For the text-containing cell, return its midpoint in (x, y) coordinate format. 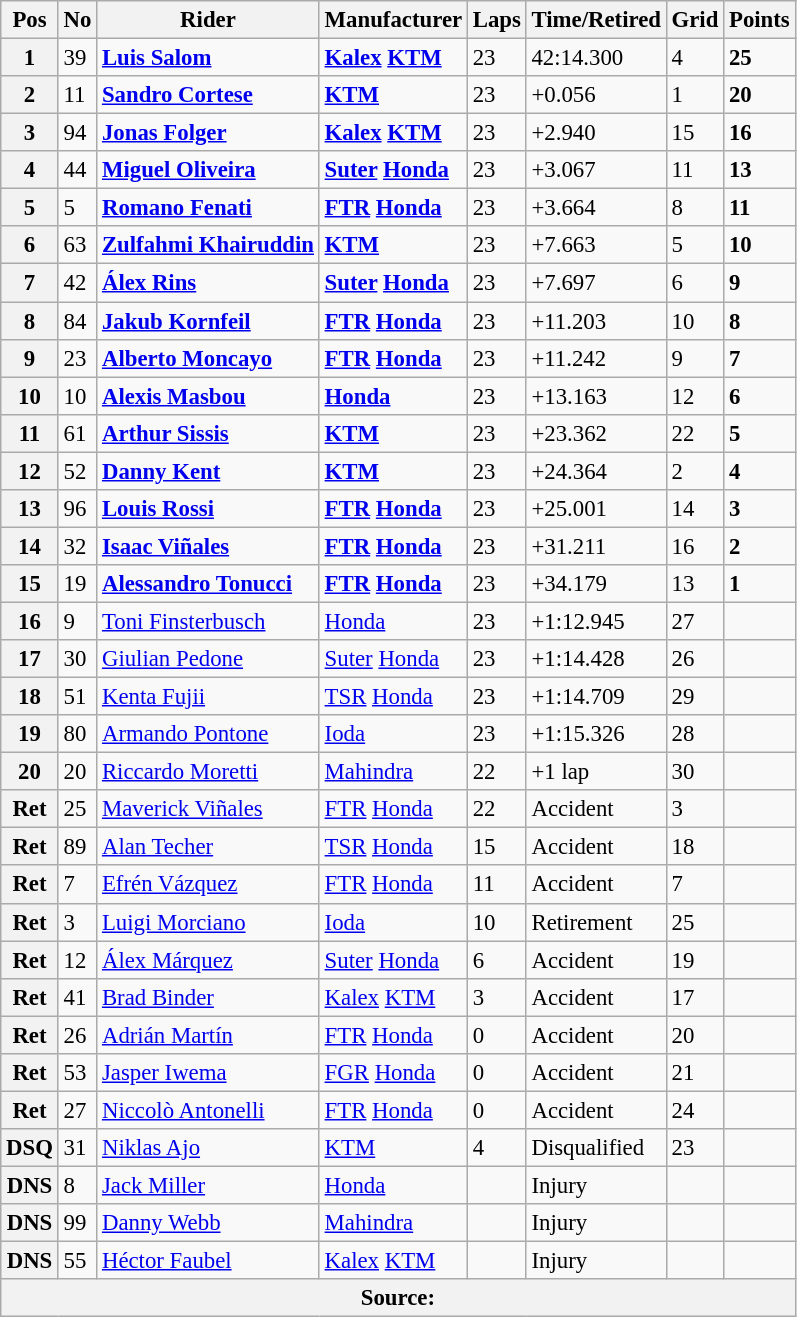
Kenta Fujii (208, 697)
+1 lap (596, 772)
Niccolò Antonelli (208, 1110)
Arthur Sissis (208, 433)
Alexis Masbou (208, 396)
80 (77, 734)
+1:14.709 (596, 697)
+11.203 (596, 321)
Efrén Vázquez (208, 885)
29 (694, 697)
+31.211 (596, 546)
55 (77, 1261)
32 (77, 546)
Alan Techer (208, 847)
+7.697 (596, 283)
84 (77, 321)
+3.067 (596, 170)
Retirement (596, 922)
Héctor Faubel (208, 1261)
Time/Retired (596, 20)
Source: (398, 1298)
Laps (496, 20)
94 (77, 133)
96 (77, 509)
+1:14.428 (596, 659)
Romano Fenati (208, 208)
Grid (694, 20)
+11.242 (596, 358)
99 (77, 1223)
Jonas Folger (208, 133)
+25.001 (596, 509)
+1:15.326 (596, 734)
41 (77, 997)
Jack Miller (208, 1185)
+2.940 (596, 133)
Luigi Morciano (208, 922)
Niklas Ajo (208, 1148)
44 (77, 170)
Toni Finsterbusch (208, 621)
Adrián Martín (208, 1035)
Rider (208, 20)
Louis Rossi (208, 509)
53 (77, 1073)
Brad Binder (208, 997)
Armando Pontone (208, 734)
Points (760, 20)
Luis Salom (208, 58)
No (77, 20)
21 (694, 1073)
+0.056 (596, 95)
39 (77, 58)
63 (77, 245)
+3.664 (596, 208)
+1:12.945 (596, 621)
Riccardo Moretti (208, 772)
28 (694, 734)
42 (77, 283)
FGR Honda (393, 1073)
Disqualified (596, 1148)
Isaac Viñales (208, 546)
Álex Márquez (208, 960)
Manufacturer (393, 20)
Zulfahmi Khairuddin (208, 245)
61 (77, 433)
+23.362 (596, 433)
Miguel Oliveira (208, 170)
Maverick Viñales (208, 809)
42:14.300 (596, 58)
Sandro Cortese (208, 95)
Alessandro Tonucci (208, 584)
+13.163 (596, 396)
Jakub Kornfeil (208, 321)
24 (694, 1110)
+7.663 (596, 245)
Jasper Iwema (208, 1073)
+24.364 (596, 471)
Alberto Moncayo (208, 358)
Álex Rins (208, 283)
DSQ (30, 1148)
Pos (30, 20)
Danny Webb (208, 1223)
Danny Kent (208, 471)
51 (77, 697)
89 (77, 847)
31 (77, 1148)
52 (77, 471)
+34.179 (596, 584)
Giulian Pedone (208, 659)
